Pinpoint the cell where the given text exists, returning its [x, y] midpoint coordinate. 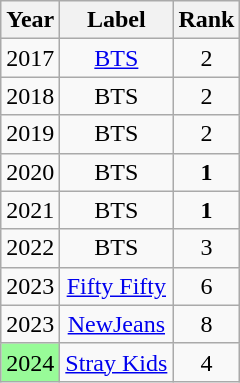
2017 [30, 58]
Year [30, 20]
6 [206, 286]
Fifty Fifty [116, 286]
Label [116, 20]
3 [206, 248]
Rank [206, 20]
2020 [30, 172]
4 [206, 362]
8 [206, 324]
2019 [30, 134]
2022 [30, 248]
2018 [30, 96]
NewJeans [116, 324]
2021 [30, 210]
Stray Kids [116, 362]
2024 [30, 362]
